Scan for the cell matching the given text and deliver its (x, y) coordinate at center. 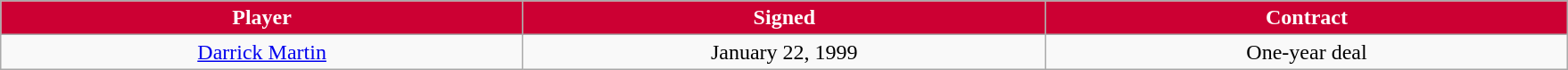
January 22, 1999 (784, 52)
One-year deal (1307, 52)
Contract (1307, 18)
Darrick Martin (262, 52)
Player (262, 18)
Signed (784, 18)
